Determine the (x, y) coordinate at the center of the cell enclosing the given text.  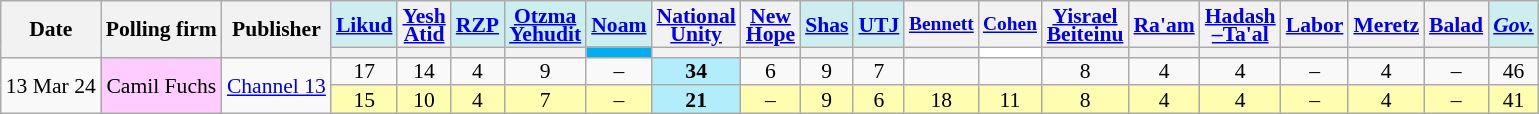
Polling firm (162, 29)
Shas (826, 24)
Hadash–Ta'al (1240, 24)
Cohen (1010, 24)
OtzmaYehudit (545, 24)
Channel 13 (276, 85)
YisraelBeiteinu (1086, 24)
18 (941, 100)
Balad (1456, 24)
NewHope (770, 24)
Gov. (1514, 24)
Likud (364, 24)
RZP (478, 24)
21 (696, 100)
YeshAtid (424, 24)
14 (424, 71)
Noam (618, 24)
Bennett (941, 24)
10 (424, 100)
Labor (1315, 24)
13 Mar 24 (51, 85)
34 (696, 71)
Date (51, 29)
Camil Fuchs (162, 85)
UTJ (878, 24)
17 (364, 71)
15 (364, 100)
11 (1010, 100)
Meretz (1386, 24)
41 (1514, 100)
NationalUnity (696, 24)
Ra'am (1164, 24)
Publisher (276, 29)
46 (1514, 71)
